Pinpoint the cell where the given text exists, returning its (x, y) midpoint coordinate. 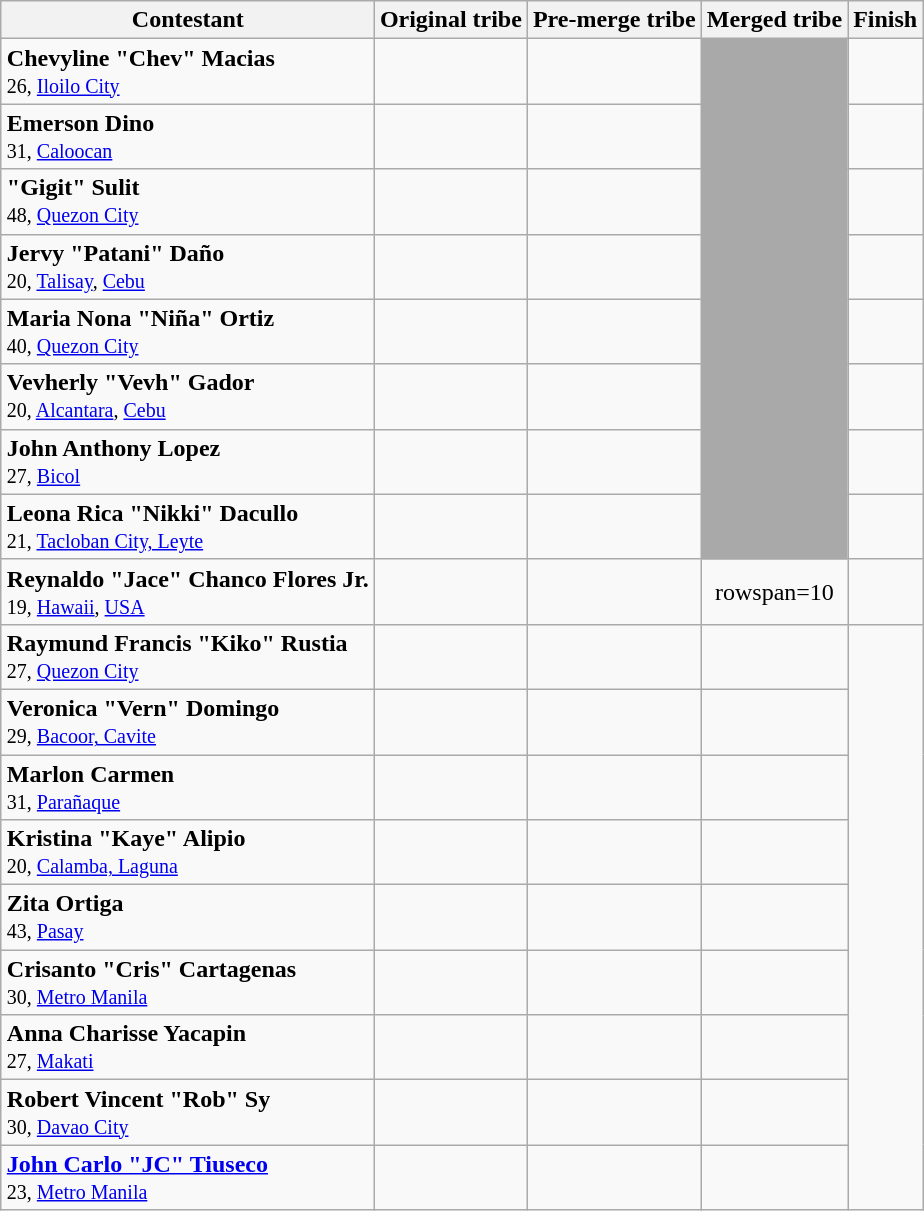
Maria Nona "Niña" Ortiz 40, Quezon City (188, 332)
Zita Ortiga 43, Pasay (188, 918)
John Carlo "JC" Tiuseco 23, Metro Manila (188, 1178)
Anna Charisse Yacapin 27, Makati (188, 1048)
Original tribe (450, 20)
Emerson Dino 31, Caloocan (188, 136)
Pre-merge tribe (614, 20)
rowspan=10 (774, 592)
Leona Rica "Nikki" Dacullo 21, Tacloban City, Leyte (188, 526)
Marlon Carmen 31, Parañaque (188, 786)
Contestant (188, 20)
Robert Vincent "Rob" Sy 30, Davao City (188, 1112)
Raymund Francis "Kiko" Rustia 27, Quezon City (188, 656)
Kristina "Kaye" Alipio 20, Calamba, Laguna (188, 852)
Merged tribe (774, 20)
Reynaldo "Jace" Chanco Flores Jr. 19, Hawaii, USA (188, 592)
Jervy "Patani" Daño 20, Talisay, Cebu (188, 266)
Crisanto "Cris" Cartagenas 30, Metro Manila (188, 982)
Chevyline "Chev" Macias 26, Iloilo City (188, 72)
John Anthony Lopez 27, Bicol (188, 462)
Veronica "Vern" Domingo 29, Bacoor, Cavite (188, 722)
"Gigit" Sulit 48, Quezon City (188, 202)
Vevherly "Vevh" Gador 20, Alcantara, Cebu (188, 396)
Finish (886, 20)
